Extract the (x, y) coordinate from the center of the cell holding the provided text.  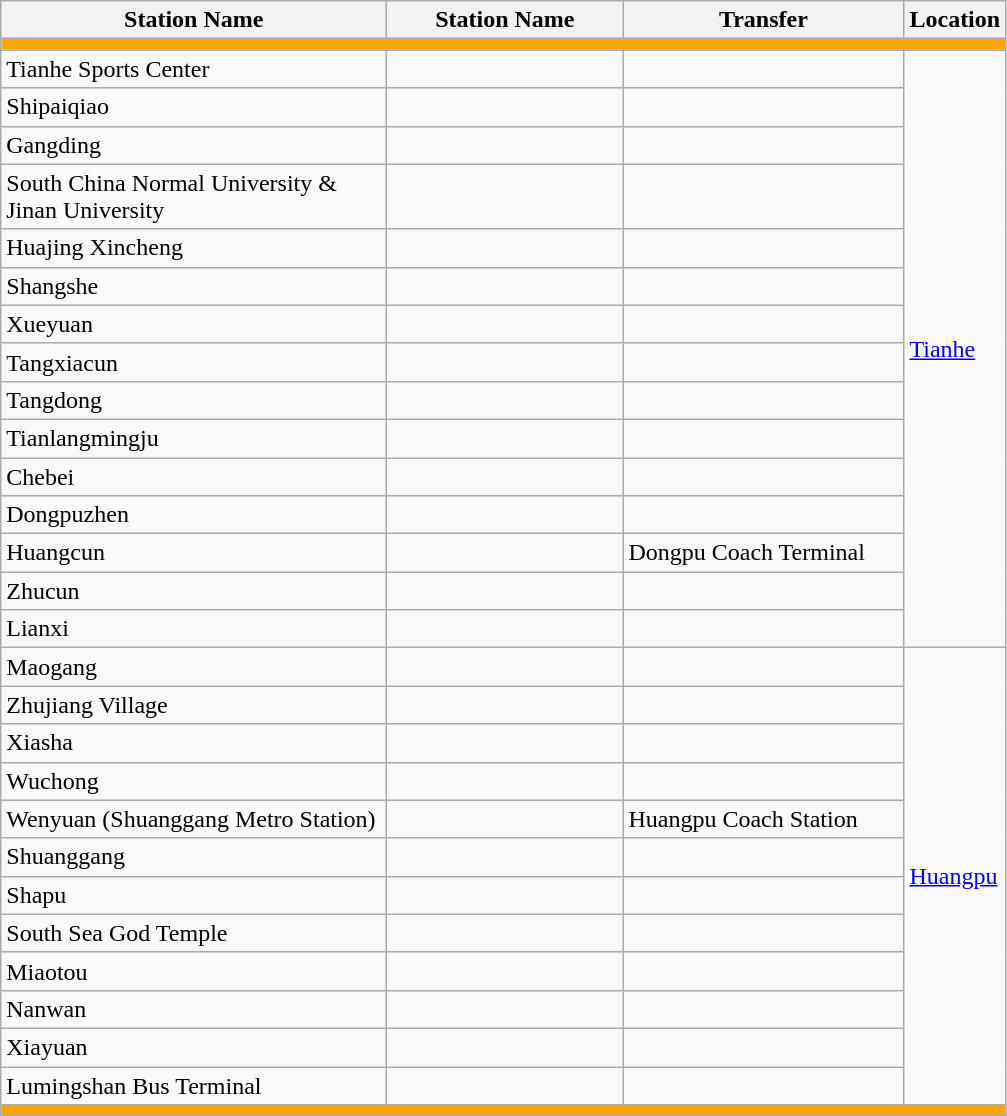
Nanwan (194, 1009)
Dongpu Coach Terminal (764, 553)
Huangcun (194, 553)
Huajing Xincheng (194, 248)
Shapu (194, 895)
Xiasha (194, 743)
Xueyuan (194, 324)
Shangshe (194, 286)
Lumingshan Bus Terminal (194, 1085)
Transfer (764, 20)
Shipaiqiao (194, 107)
Wuchong (194, 781)
Chebei (194, 477)
Huangpu (955, 876)
Gangding (194, 145)
Tangxiacun (194, 362)
Xiayuan (194, 1047)
South Sea God Temple (194, 933)
Tianlangmingju (194, 438)
Lianxi (194, 629)
South China Normal University & Jinan University (194, 196)
Dongpuzhen (194, 515)
Tianhe (955, 349)
Huangpu Coach Station (764, 819)
Miaotou (194, 971)
Tianhe Sports Center (194, 69)
Zhucun (194, 591)
Maogang (194, 667)
Zhujiang Village (194, 705)
Wenyuan (Shuanggang Metro Station) (194, 819)
Shuanggang (194, 857)
Location (955, 20)
Tangdong (194, 400)
